Extract the [x, y] coordinate from the center of the cell holding the provided text.  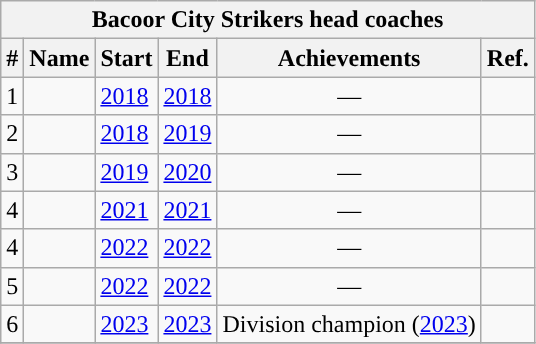
3 [12, 172]
2020 [188, 172]
Start [126, 58]
5 [12, 286]
End [188, 58]
# [12, 58]
Name [60, 58]
6 [12, 324]
Achievements [349, 58]
2 [12, 134]
1 [12, 96]
Ref. [508, 58]
Division champion (2023) [349, 324]
Bacoor City Strikers head coaches [268, 20]
